Find where the given text appears and provide that cell's center as [x, y] coordinate. 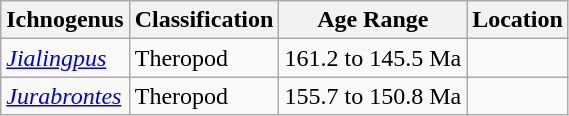
Classification [204, 20]
Jurabrontes [65, 96]
Location [518, 20]
161.2 to 145.5 Ma [373, 58]
Age Range [373, 20]
Jialingpus [65, 58]
Ichnogenus [65, 20]
155.7 to 150.8 Ma [373, 96]
